Detect which cell encompasses the target text, then output its [x, y] center coordinate. 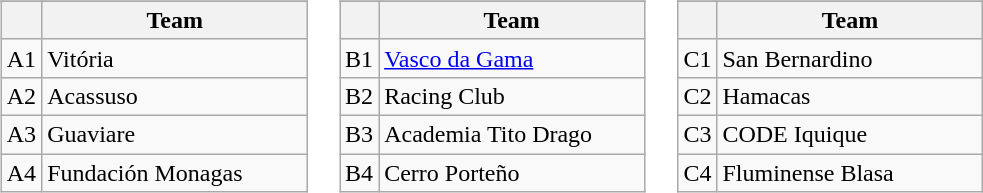
B2 [360, 96]
A4 [21, 173]
Guaviare [175, 134]
Vitória [175, 58]
Fluminense Blasa [850, 173]
CODE Iquique [850, 134]
C1 [698, 58]
Cerro Porteño [512, 173]
A2 [21, 96]
B3 [360, 134]
Acassuso [175, 96]
San Bernardino [850, 58]
Fundación Monagas [175, 173]
C3 [698, 134]
Racing Club [512, 96]
Vasco da Gama [512, 58]
Academia Tito Drago [512, 134]
B1 [360, 58]
C2 [698, 96]
B4 [360, 173]
A3 [21, 134]
C4 [698, 173]
A1 [21, 58]
Hamacas [850, 96]
